Locate the cell with the specified text and output its (X, Y) center coordinate. 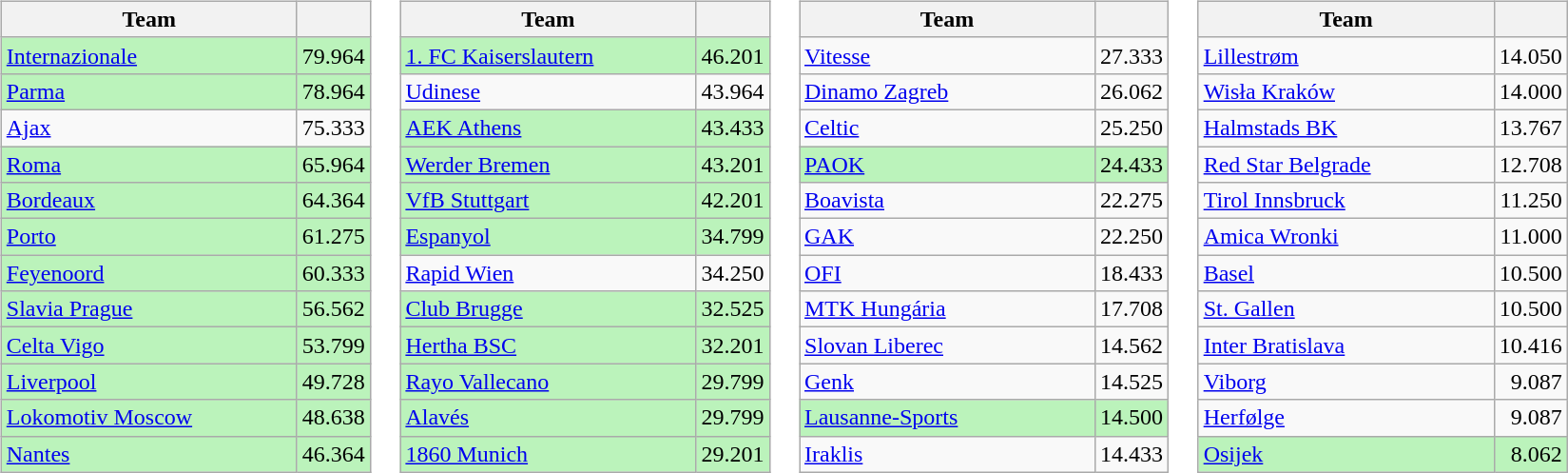
Halmstads BK (1346, 128)
Club Brugge (548, 309)
11.000 (1531, 237)
Red Star Belgrade (1346, 165)
22.250 (1132, 237)
14.525 (1132, 382)
Vitesse (947, 55)
14.562 (1132, 345)
64.364 (333, 201)
1860 Munich (548, 454)
60.333 (333, 273)
Hertha BSC (548, 345)
Werder Bremen (548, 165)
Genk (947, 382)
Porto (148, 237)
14.433 (1132, 454)
Parma (148, 91)
GAK (947, 237)
Feyenoord (148, 273)
8.062 (1531, 454)
29.201 (732, 454)
75.333 (333, 128)
Alavés (548, 418)
Amica Wronki (1346, 237)
43.964 (732, 91)
Roma (148, 165)
24.433 (1132, 165)
Tirol Innsbruck (1346, 201)
MTK Hungária (947, 309)
Slovan Liberec (947, 345)
10.416 (1531, 345)
18.433 (1132, 273)
Celtic (947, 128)
AEK Athens (548, 128)
25.250 (1132, 128)
43.433 (732, 128)
14.500 (1132, 418)
Boavista (947, 201)
Dinamo Zagreb (947, 91)
22.275 (1132, 201)
PAOK (947, 165)
Liverpool (148, 382)
34.250 (732, 273)
Inter Bratislava (1346, 345)
79.964 (333, 55)
78.964 (333, 91)
Lillestrøm (1346, 55)
Osijek (1346, 454)
St. Gallen (1346, 309)
14.050 (1531, 55)
Lausanne-Sports (947, 418)
42.201 (732, 201)
Espanyol (548, 237)
49.728 (333, 382)
1. FC Kaiserslautern (548, 55)
Iraklis (947, 454)
OFI (947, 273)
56.562 (333, 309)
Nantes (148, 454)
13.767 (1531, 128)
Viborg (1346, 382)
43.201 (732, 165)
34.799 (732, 237)
17.708 (1132, 309)
Rayo Vallecano (548, 382)
Rapid Wien (548, 273)
Slavia Prague (148, 309)
46.201 (732, 55)
48.638 (333, 418)
14.000 (1531, 91)
Herfølge (1346, 418)
Lokomotiv Moscow (148, 418)
12.708 (1531, 165)
65.964 (333, 165)
Celta Vigo (148, 345)
11.250 (1531, 201)
53.799 (333, 345)
VfB Stuttgart (548, 201)
Internazionale (148, 55)
Udinese (548, 91)
26.062 (1132, 91)
32.201 (732, 345)
Ajax (148, 128)
46.364 (333, 454)
Bordeaux (148, 201)
27.333 (1132, 55)
Wisła Kraków (1346, 91)
32.525 (732, 309)
Basel (1346, 273)
61.275 (333, 237)
